Extract the (x, y) coordinate from the center of the cell holding the provided text.  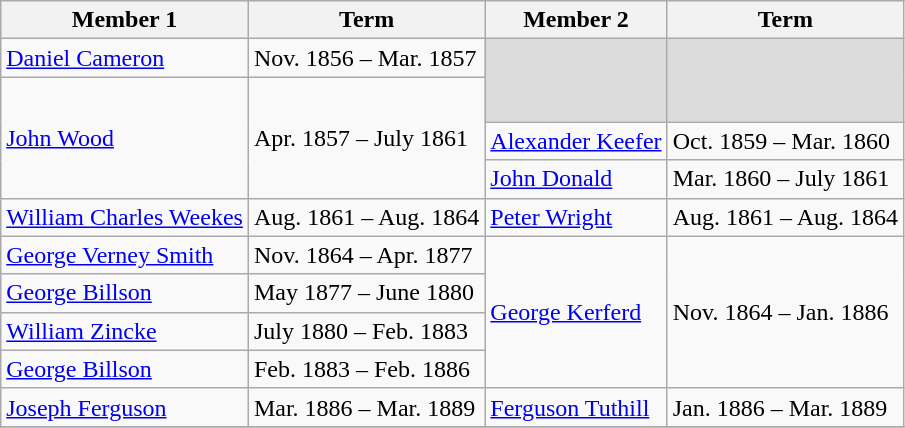
Mar. 1886 – Mar. 1889 (366, 407)
William Charles Weekes (125, 217)
Member 2 (576, 20)
Nov. 1864 – Apr. 1877 (366, 255)
Nov. 1856 – Mar. 1857 (366, 58)
John Wood (125, 138)
Joseph Ferguson (125, 407)
Apr. 1857 – July 1861 (366, 138)
John Donald (576, 179)
Daniel Cameron (125, 58)
Nov. 1864 – Jan. 1886 (785, 312)
Member 1 (125, 20)
Peter Wright (576, 217)
Alexander Keefer (576, 141)
Mar. 1860 – July 1861 (785, 179)
George Kerferd (576, 312)
May 1877 – June 1880 (366, 293)
George Verney Smith (125, 255)
Oct. 1859 – Mar. 1860 (785, 141)
Feb. 1883 – Feb. 1886 (366, 369)
July 1880 – Feb. 1883 (366, 331)
Ferguson Tuthill (576, 407)
Jan. 1886 – Mar. 1889 (785, 407)
William Zincke (125, 331)
